From the cell containing the given text, extract its center point as (x, y) coordinate. 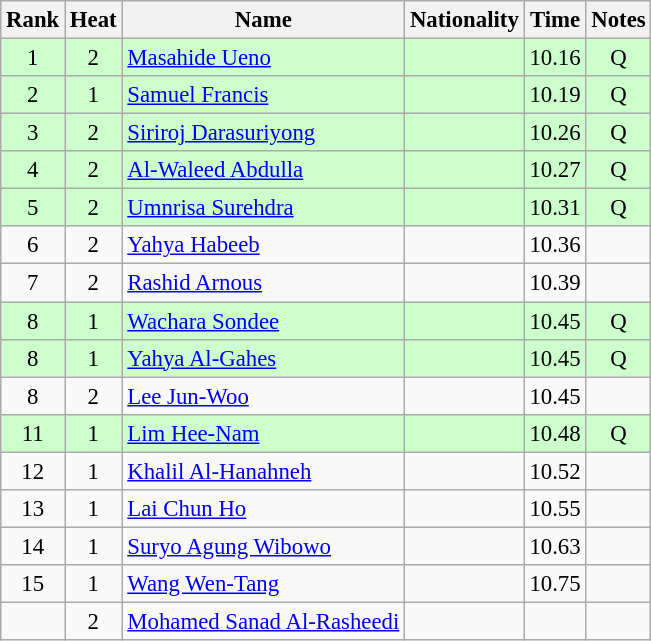
12 (33, 471)
14 (33, 546)
10.48 (555, 433)
Time (555, 20)
Notes (618, 20)
Al-Waleed Abdulla (264, 170)
Lee Jun-Woo (264, 396)
Yahya Habeeb (264, 245)
10.55 (555, 509)
Lim Hee-Nam (264, 433)
6 (33, 245)
10.36 (555, 245)
Yahya Al-Gahes (264, 358)
10.27 (555, 170)
Wachara Sondee (264, 321)
10.19 (555, 95)
10.31 (555, 208)
Heat (94, 20)
10.39 (555, 283)
3 (33, 133)
4 (33, 170)
Samuel Francis (264, 95)
10.16 (555, 58)
10.75 (555, 584)
Mohamed Sanad Al-Rasheedi (264, 621)
Rank (33, 20)
Suryo Agung Wibowo (264, 546)
Nationality (464, 20)
10.26 (555, 133)
10.52 (555, 471)
Umnrisa Surehdra (264, 208)
Rashid Arnous (264, 283)
Siriroj Darasuriyong (264, 133)
15 (33, 584)
Khalil Al-Hanahneh (264, 471)
Name (264, 20)
7 (33, 283)
11 (33, 433)
10.63 (555, 546)
Masahide Ueno (264, 58)
Wang Wen-Tang (264, 584)
13 (33, 509)
5 (33, 208)
Lai Chun Ho (264, 509)
